Return (x, y) of the center of cell containing provided text 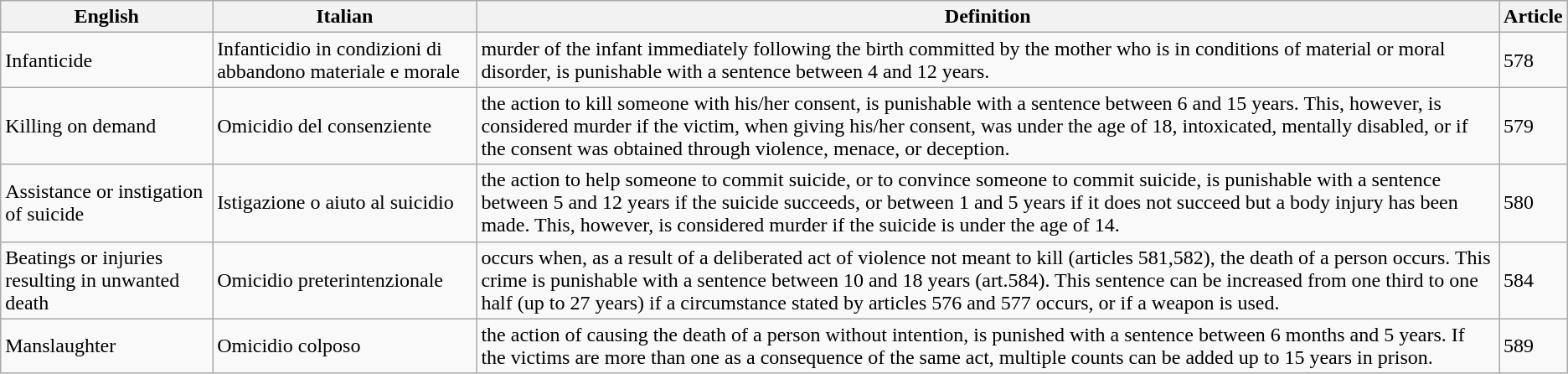
Omicidio preterintenzionale (345, 280)
Beatings or injuries resulting in unwanted death (107, 280)
Article (1534, 17)
589 (1534, 345)
Assistance or instigation of suicide (107, 203)
579 (1534, 126)
Manslaughter (107, 345)
Omicidio colposo (345, 345)
580 (1534, 203)
Infanticidio in condizioni di abbandono materiale e morale (345, 60)
Omicidio del consenziente (345, 126)
Italian (345, 17)
Istigazione o aiuto al suicidio (345, 203)
Infanticide (107, 60)
English (107, 17)
584 (1534, 280)
Killing on demand (107, 126)
Definition (988, 17)
578 (1534, 60)
